Return [x, y] of the center of cell containing provided text 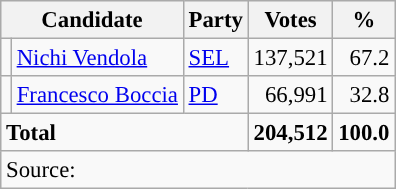
67.2 [364, 58]
204,512 [290, 133]
137,521 [290, 58]
Total [124, 133]
32.8 [364, 95]
Nichi Vendola [97, 58]
Candidate [92, 20]
% [364, 20]
Party [216, 20]
Votes [290, 20]
Source: [198, 170]
100.0 [364, 133]
Francesco Boccia [97, 95]
PD [216, 95]
66,991 [290, 95]
SEL [216, 58]
